From the cell containing the given text, extract its center point as (X, Y) coordinate. 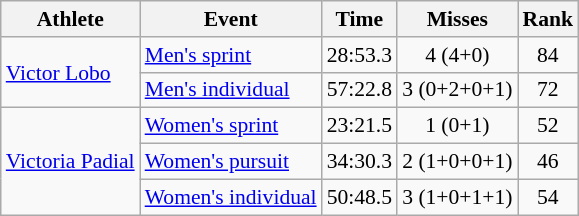
Victoria Padial (70, 162)
4 (4+0) (457, 55)
Rank (548, 19)
28:53.3 (360, 55)
Misses (457, 19)
46 (548, 162)
Men's individual (231, 90)
Event (231, 19)
50:48.5 (360, 197)
3 (1+0+1+1) (457, 197)
Athlete (70, 19)
Men's sprint (231, 55)
54 (548, 197)
2 (1+0+0+1) (457, 162)
1 (0+1) (457, 126)
34:30.3 (360, 162)
Women's sprint (231, 126)
Time (360, 19)
72 (548, 90)
Victor Lobo (70, 72)
23:21.5 (360, 126)
57:22.8 (360, 90)
Women's pursuit (231, 162)
3 (0+2+0+1) (457, 90)
Women's individual (231, 197)
84 (548, 55)
52 (548, 126)
